Scan for the cell matching the given text and deliver its (x, y) coordinate at center. 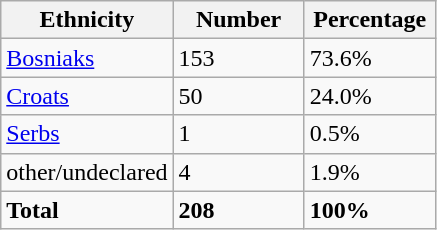
24.0% (370, 96)
Number (238, 20)
Total (87, 210)
0.5% (370, 134)
Croats (87, 96)
1.9% (370, 172)
Serbs (87, 134)
153 (238, 58)
73.6% (370, 58)
100% (370, 210)
Ethnicity (87, 20)
Bosniaks (87, 58)
other/undeclared (87, 172)
208 (238, 210)
50 (238, 96)
Percentage (370, 20)
1 (238, 134)
4 (238, 172)
